Return (X, Y) of the center of cell containing provided text 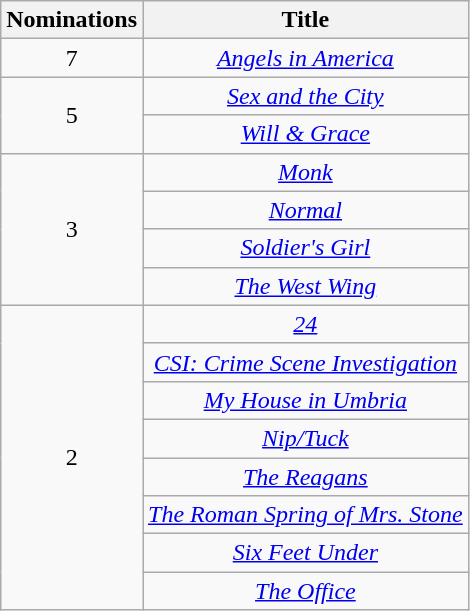
The Roman Spring of Mrs. Stone (305, 515)
My House in Umbria (305, 400)
24 (305, 324)
Soldier's Girl (305, 248)
7 (72, 58)
Title (305, 20)
The West Wing (305, 286)
Normal (305, 210)
5 (72, 115)
Monk (305, 172)
Nominations (72, 20)
The Reagans (305, 477)
Nip/Tuck (305, 438)
The Office (305, 591)
2 (72, 457)
Angels in America (305, 58)
CSI: Crime Scene Investigation (305, 362)
Sex and the City (305, 96)
Will & Grace (305, 134)
Six Feet Under (305, 553)
3 (72, 229)
